Output the [X, Y] coordinate of the center of the cell containing the given text.  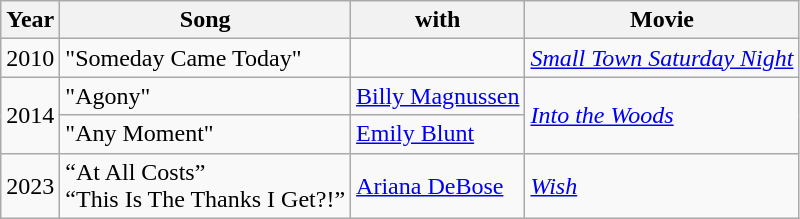
Movie [662, 20]
"Any Moment" [206, 134]
“At All Costs”“This Is The Thanks I Get?!” [206, 186]
with [438, 20]
Small Town Saturday Night [662, 58]
Into the Woods [662, 115]
2023 [30, 186]
Ariana DeBose [438, 186]
Emily Blunt [438, 134]
"Agony" [206, 96]
Year [30, 20]
2014 [30, 115]
Billy Magnussen [438, 96]
2010 [30, 58]
Wish [662, 186]
Song [206, 20]
"Someday Came Today" [206, 58]
